Extract the [x, y] coordinate from the center of the cell holding the provided text.  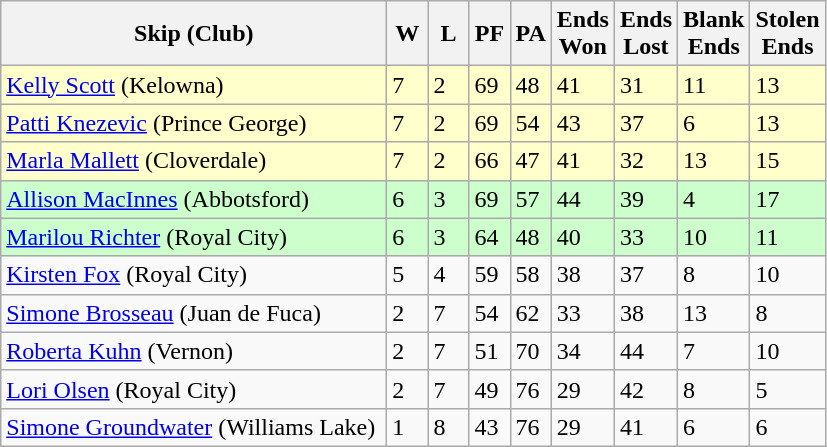
17 [788, 199]
31 [646, 85]
64 [490, 237]
34 [582, 351]
Marla Mallett (Cloverdale) [194, 161]
42 [646, 389]
40 [582, 237]
58 [530, 275]
PF [490, 34]
15 [788, 161]
70 [530, 351]
Kelly Scott (Kelowna) [194, 85]
Ends Won [582, 34]
Marilou Richter (Royal City) [194, 237]
Kirsten Fox (Royal City) [194, 275]
PA [530, 34]
47 [530, 161]
1 [408, 427]
39 [646, 199]
Stolen Ends [788, 34]
Roberta Kuhn (Vernon) [194, 351]
W [408, 34]
57 [530, 199]
Lori Olsen (Royal City) [194, 389]
49 [490, 389]
Blank Ends [714, 34]
59 [490, 275]
Simone Brosseau (Juan de Fuca) [194, 313]
L [448, 34]
Simone Groundwater (Williams Lake) [194, 427]
32 [646, 161]
Skip (Club) [194, 34]
62 [530, 313]
66 [490, 161]
Patti Knezevic (Prince George) [194, 123]
Allison MacInnes (Abbotsford) [194, 199]
Ends Lost [646, 34]
51 [490, 351]
